Search for the cell housing the specified text and yield its (X, Y) center coordinate. 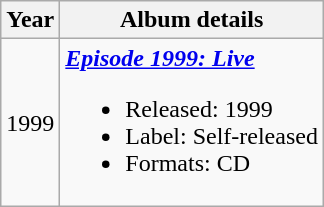
Album details (192, 20)
Year (30, 20)
Episode 1999: LiveReleased: 1999Label: Self-releasedFormats: CD (192, 122)
1999 (30, 122)
